Scan for the cell matching the given text and deliver its (x, y) coordinate at center. 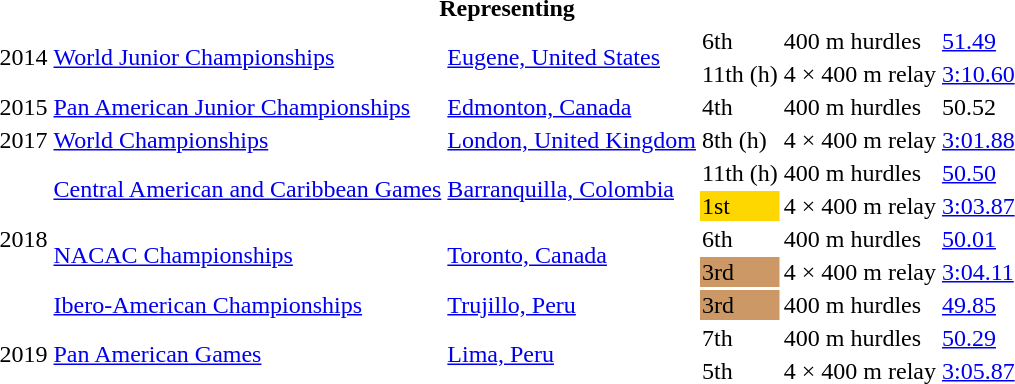
World Championships (248, 140)
Eugene, United States (572, 58)
Ibero-American Championships (248, 305)
Barranquilla, Colombia (572, 190)
NACAC Championships (248, 256)
Toronto, Canada (572, 256)
Trujillo, Peru (572, 305)
Pan American Junior Championships (248, 107)
World Junior Championships (248, 58)
7th (740, 338)
4th (740, 107)
1st (740, 206)
8th (h) (740, 140)
Central American and Caribbean Games (248, 190)
London, United Kingdom (572, 140)
Edmonton, Canada (572, 107)
